For the text-containing cell, return its midpoint in [x, y] coordinate format. 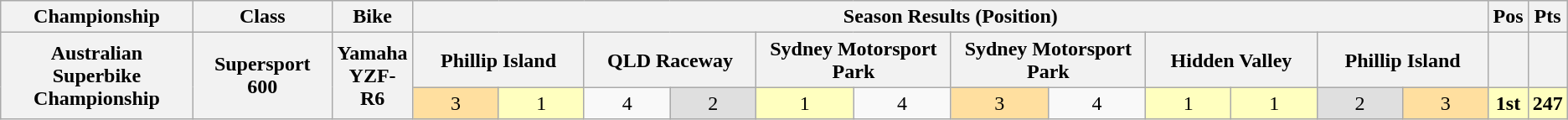
Bike [372, 17]
Class [262, 17]
Pts [1548, 17]
1st [1508, 103]
Yamaha YZF-R6 [372, 76]
247 [1548, 103]
Season Results (Position) [951, 17]
Supersport 600 [262, 76]
Championship [97, 17]
Hidden Valley [1231, 60]
Pos [1508, 17]
Australian Superbike Championship [97, 76]
QLD Raceway [670, 60]
